Return (x, y) of the center of cell containing provided text 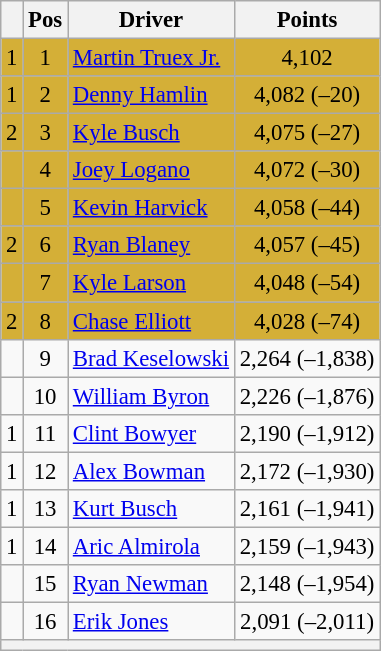
Ryan Newman (152, 584)
2,159 (–1,943) (306, 546)
12 (46, 471)
2,264 (–1,838) (306, 358)
Erik Jones (152, 621)
4,072 (–30) (306, 170)
4,057 (–45) (306, 245)
2,148 (–1,954) (306, 584)
4,082 (–20) (306, 95)
4,058 (–44) (306, 208)
7 (46, 283)
14 (46, 546)
Kevin Harvick (152, 208)
11 (46, 433)
Brad Keselowski (152, 358)
4,075 (–27) (306, 133)
2,161 (–1,941) (306, 509)
4,048 (–54) (306, 283)
Ryan Blaney (152, 245)
Kurt Busch (152, 509)
6 (46, 245)
16 (46, 621)
4,102 (306, 58)
10 (46, 396)
Chase Elliott (152, 321)
2,172 (–1,930) (306, 471)
Kyle Busch (152, 133)
Pos (46, 20)
15 (46, 584)
Kyle Larson (152, 283)
Martin Truex Jr. (152, 58)
Aric Almirola (152, 546)
2,091 (–2,011) (306, 621)
Joey Logano (152, 170)
4,028 (–74) (306, 321)
Clint Bowyer (152, 433)
Alex Bowman (152, 471)
2,226 (–1,876) (306, 396)
8 (46, 321)
Points (306, 20)
4 (46, 170)
Denny Hamlin (152, 95)
5 (46, 208)
2,190 (–1,912) (306, 433)
13 (46, 509)
Driver (152, 20)
9 (46, 358)
William Byron (152, 396)
3 (46, 133)
